For the text-containing cell, return its midpoint in (x, y) coordinate format. 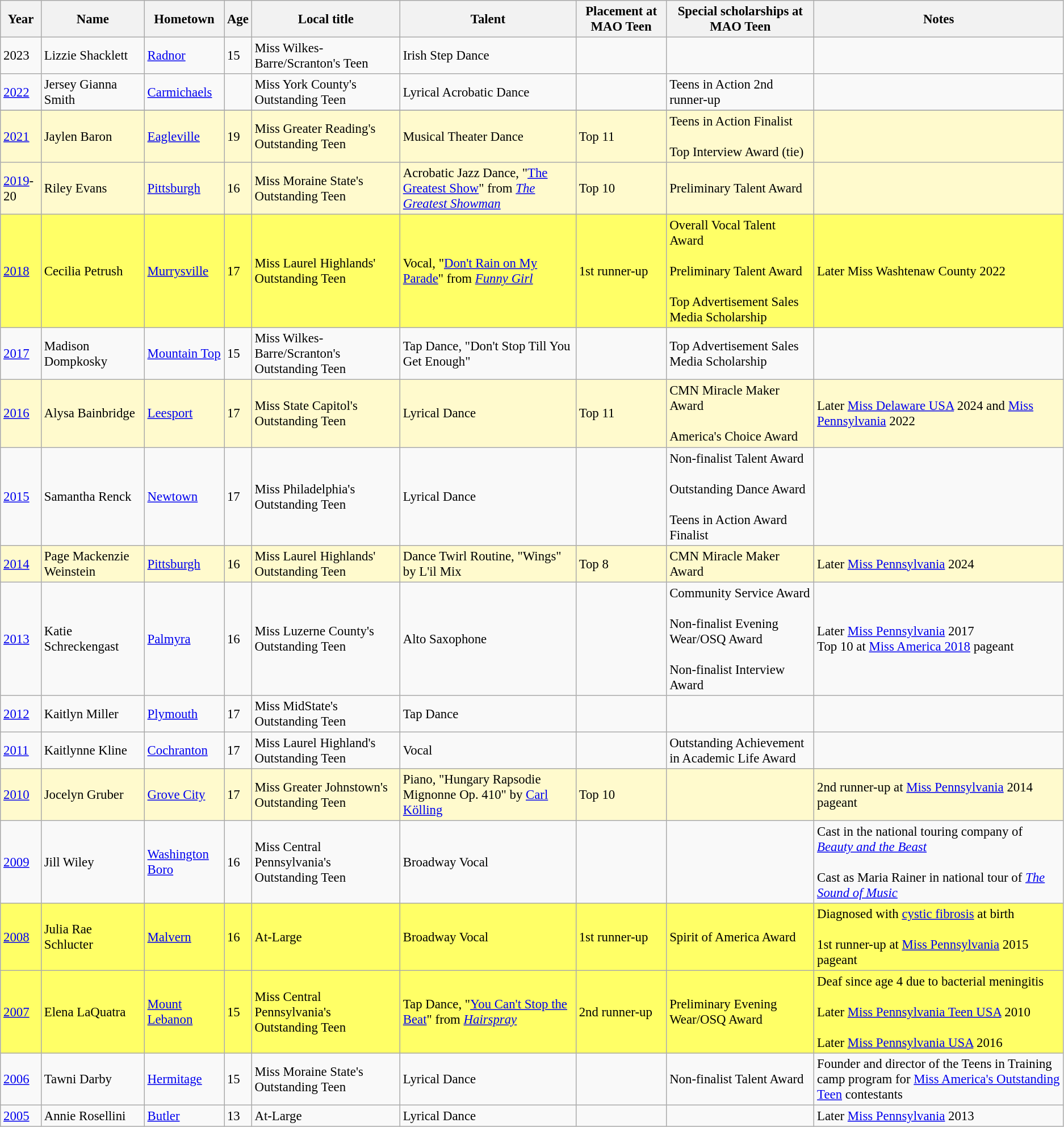
13 (238, 1116)
CMN Miracle Maker Award (740, 563)
Acrobatic Jazz Dance, "The Greatest Show" from The Greatest Showman (488, 188)
Preliminary Evening Wear/OSQ Award (740, 1012)
Miss Greater Johnstown's Outstanding Teen (326, 795)
Community Service AwardNon-finalist Evening Wear/OSQ AwardNon-finalist Interview Award (740, 639)
2007 (21, 1012)
Talent (488, 19)
Alto Saxophone (488, 639)
Later Miss Delaware USA 2024 and Miss Pennsylvania 2022 (939, 413)
Miss Philadelphia's Outstanding Teen (326, 496)
Annie Rosellini (93, 1116)
Non-finalist Talent Award (740, 1079)
Later Miss Pennsylvania 2013 (939, 1116)
2018 (21, 271)
Musical Theater Dance (488, 137)
Tap Dance, "Don't Stop Till You Get Enough" (488, 354)
Miss York County's Outstanding Teen (326, 92)
Radnor (184, 56)
Year (21, 19)
Samantha Renck (93, 496)
2010 (21, 795)
2nd runner-up (621, 1012)
2014 (21, 563)
Jersey Gianna Smith (93, 92)
2016 (21, 413)
Diagnosed with cystic fibrosis at birth1st runner-up at Miss Pennsylvania 2015 pageant (939, 937)
Name (93, 19)
Katie Schreckengast (93, 639)
Overall Vocal Talent AwardPreliminary Talent AwardTop Advertisement Sales Media Scholarship (740, 271)
CMN Miracle Maker AwardAmerica's Choice Award (740, 413)
Teens in Action FinalistTop Interview Award (tie) (740, 137)
Kaitlyn Miller (93, 713)
Top 8 (621, 563)
Jocelyn Gruber (93, 795)
Palmyra (184, 639)
2012 (21, 713)
Leesport (184, 413)
Local title (326, 19)
2008 (21, 937)
Miss Laurel Highland's Outstanding Teen (326, 751)
Miss Wilkes-Barre/Scranton's Teen (326, 56)
Riley Evans (93, 188)
Special scholarships at MAO Teen (740, 19)
Tap Dance (488, 713)
Vocal, "Don't Rain on My Parade" from Funny Girl (488, 271)
Cochranton (184, 751)
Tap Dance, "You Can't Stop the Beat" from Hairspray (488, 1012)
Miss Greater Reading's Outstanding Teen (326, 137)
Non-finalist Talent AwardOutstanding Dance AwardTeens in Action Award Finalist (740, 496)
Top Advertisement Sales Media Scholarship (740, 354)
Washington Boro (184, 862)
Cecilia Petrush (93, 271)
Alysa Bainbridge (93, 413)
Malvern (184, 937)
Hometown (184, 19)
Placement at MAO Teen (621, 19)
Newtown (184, 496)
Hermitage (184, 1079)
2022 (21, 92)
Miss MidState's Outstanding Teen (326, 713)
Preliminary Talent Award (740, 188)
Jill Wiley (93, 862)
Miss State Capitol's Outstanding Teen (326, 413)
2023 (21, 56)
Madison Dompkosky (93, 354)
Carmichaels (184, 92)
Page Mackenzie Weinstein (93, 563)
Later Miss Pennsylvania 2024 (939, 563)
Lyrical Acrobatic Dance (488, 92)
2005 (21, 1116)
Kaitlynne Kline (93, 751)
Murrysville (184, 271)
Butler (184, 1116)
Eagleville (184, 137)
Miss Luzerne County's Outstanding Teen (326, 639)
Grove City (184, 795)
Miss Wilkes-Barre/Scranton's Outstanding Teen (326, 354)
Tawni Darby (93, 1079)
Age (238, 19)
2013 (21, 639)
2nd runner-up at Miss Pennsylvania 2014 pageant (939, 795)
Notes (939, 19)
Julia Rae Schlucter (93, 937)
Plymouth (184, 713)
2019-20 (21, 188)
Cast in the national touring company of Beauty and the BeastCast as Maria Rainer in national tour of The Sound of Music (939, 862)
Deaf since age 4 due to bacterial meningitisLater Miss Pennsylvania Teen USA 2010Later Miss Pennsylvania USA 2016 (939, 1012)
2021 (21, 137)
19 (238, 137)
2009 (21, 862)
Jaylen Baron (93, 137)
Spirit of America Award (740, 937)
Teens in Action 2nd runner-up (740, 92)
2017 (21, 354)
Founder and director of the Teens in Training camp program for Miss America's Outstanding Teen contestants (939, 1079)
Outstanding Achievement in Academic Life Award (740, 751)
2006 (21, 1079)
2011 (21, 751)
Later Miss Washtenaw County 2022 (939, 271)
Mountain Top (184, 354)
Later Miss Pennsylvania 2017Top 10 at Miss America 2018 pageant (939, 639)
Mount Lebanon (184, 1012)
Vocal (488, 751)
Dance Twirl Routine, "Wings" by L'il Mix (488, 563)
Irish Step Dance (488, 56)
Piano, "Hungary Rapsodie Mignonne Op. 410" by Carl Kölling (488, 795)
2015 (21, 496)
Lizzie Shacklett (93, 56)
Elena LaQuatra (93, 1012)
